For the text-containing cell, return its midpoint in [x, y] coordinate format. 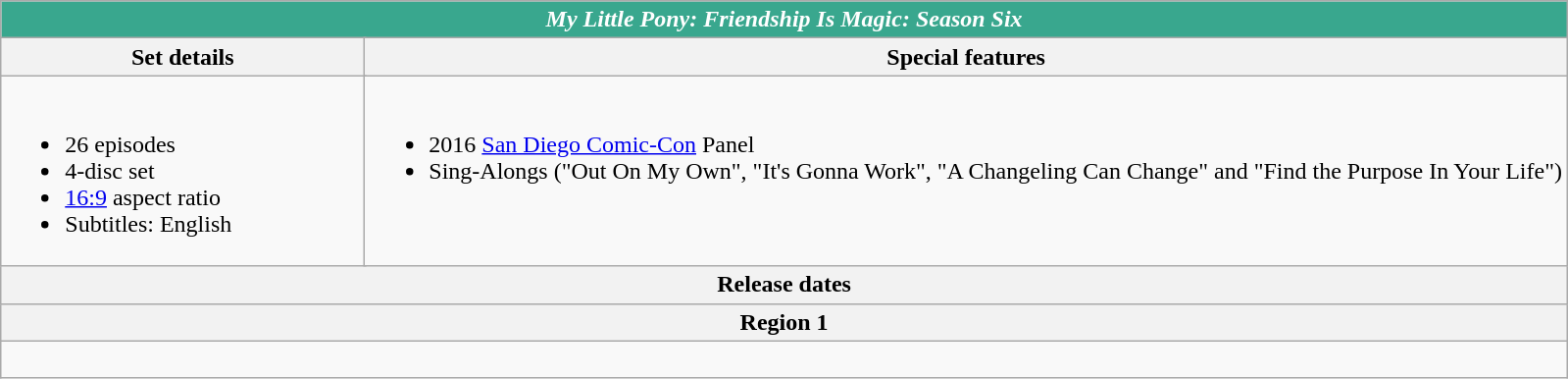
My Little Pony: Friendship Is Magic: Season Six [784, 20]
Release dates [784, 285]
Region 1 [784, 322]
26 episodes4-disc set16:9 aspect ratioSubtitles: English [182, 171]
Special features [967, 57]
2016 San Diego Comic-Con PanelSing-Alongs ("Out On My Own", "It's Gonna Work", "A Changeling Can Change" and "Find the Purpose In Your Life") [967, 171]
Set details [182, 57]
